Search for the cell housing the specified text and yield its (X, Y) center coordinate. 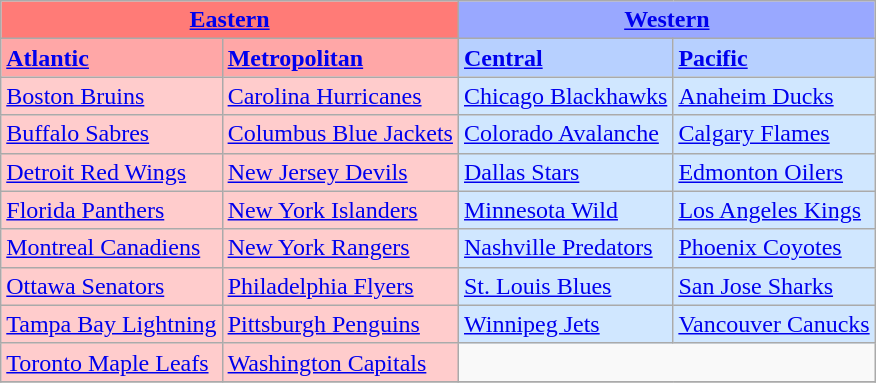
Nashville Predators (565, 248)
Minnesota Wild (565, 210)
Boston Bruins (112, 96)
Vancouver Canucks (774, 324)
Tampa Bay Lightning (112, 324)
New Jersey Devils (340, 172)
Pacific (774, 58)
Central (565, 58)
Edmonton Oilers (774, 172)
Buffalo Sabres (112, 134)
Winnipeg Jets (565, 324)
Montreal Canadiens (112, 248)
Washington Capitals (340, 362)
Carolina Hurricanes (340, 96)
Columbus Blue Jackets (340, 134)
Detroit Red Wings (112, 172)
Chicago Blackhawks (565, 96)
Metropolitan (340, 58)
Atlantic (112, 58)
New York Islanders (340, 210)
Anaheim Ducks (774, 96)
Colorado Avalanche (565, 134)
Florida Panthers (112, 210)
Dallas Stars (565, 172)
Phoenix Coyotes (774, 248)
San Jose Sharks (774, 286)
New York Rangers (340, 248)
Pittsburgh Penguins (340, 324)
Eastern (230, 20)
Ottawa Senators (112, 286)
Philadelphia Flyers (340, 286)
Los Angeles Kings (774, 210)
Western (666, 20)
St. Louis Blues (565, 286)
Calgary Flames (774, 134)
Toronto Maple Leafs (112, 362)
